Locate the cell with the specified text and output its [x, y] center coordinate. 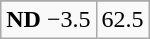
62.5 [122, 20]
ND −3.5 [48, 20]
